Search for the cell housing the specified text and yield its (X, Y) center coordinate. 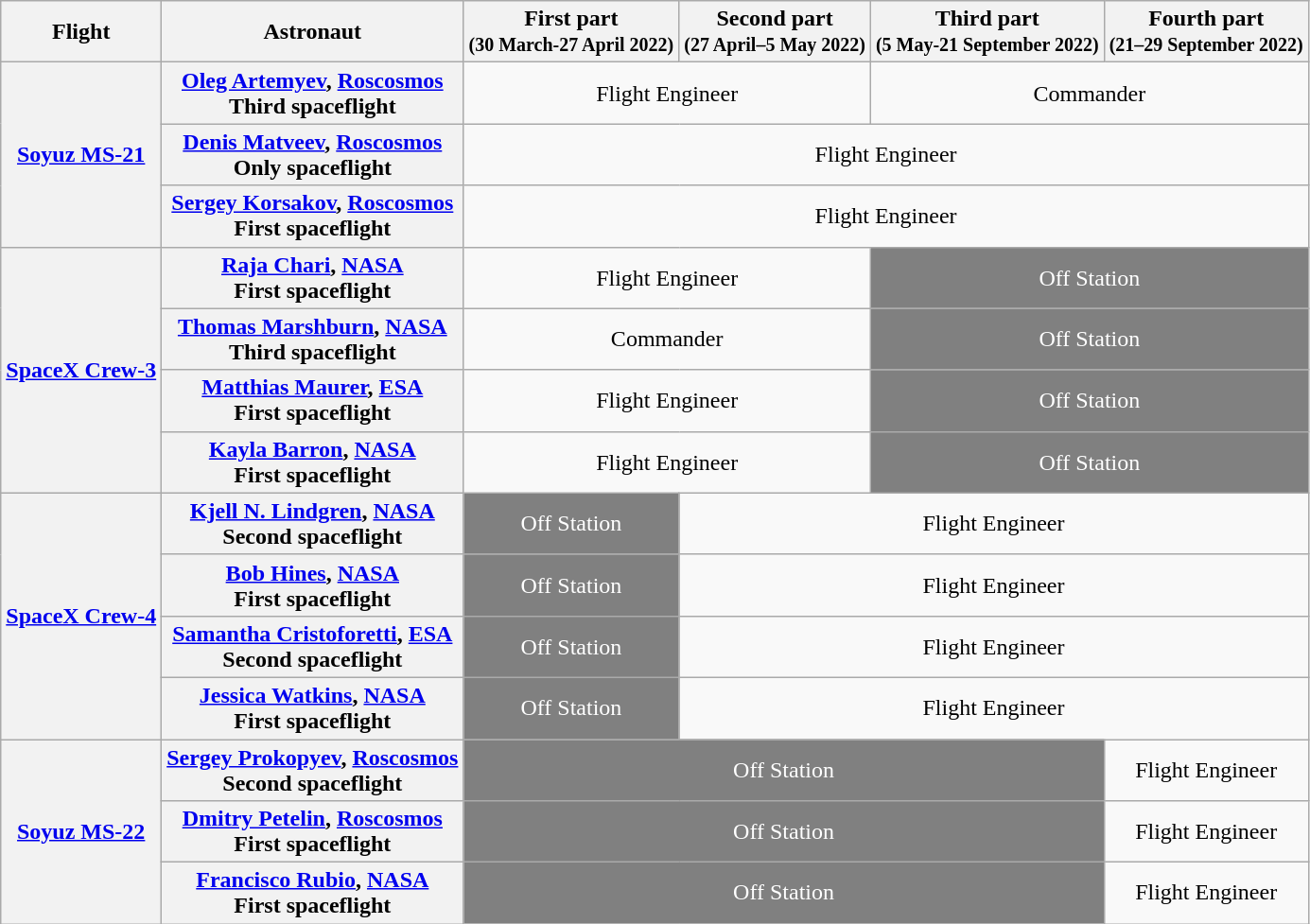
Denis Matveev, Roscosmos Only spaceflight (312, 155)
Third part (5 May-21 September 2022) (987, 32)
Kjell N. Lindgren, NASA Second spaceflight (312, 524)
Bob Hines, NASA First spaceflight (312, 584)
Sergey Korsakov, Roscosmos First spaceflight (312, 216)
Sergey Prokopyev, Roscosmos Second spaceflight (312, 770)
Soyuz MS-22 (81, 832)
SpaceX Crew-3 (81, 370)
Kayla Barron, NASA First spaceflight (312, 462)
SpaceX Crew-4 (81, 616)
Jessica Watkins, NASA First spaceflight (312, 707)
Astronaut (312, 32)
Oleg Artemyev, Roscosmos Third spaceflight (312, 93)
Flight (81, 32)
Thomas Marshburn, NASA Third spaceflight (312, 339)
Francisco Rubio, NASA First spaceflight (312, 893)
Fourth part (21–29 September 2022) (1206, 32)
First part (30 March-27 April 2022) (571, 32)
Matthias Maurer, ESA First spaceflight (312, 401)
Dmitry Petelin, Roscosmos First spaceflight (312, 832)
Second part (27 April–5 May 2022) (776, 32)
Raja Chari, NASA First spaceflight (312, 278)
Samantha Cristoforetti, ESA Second spaceflight (312, 647)
Soyuz MS-21 (81, 155)
